Determine the [x, y] coordinate at the center of the cell enclosing the given text.  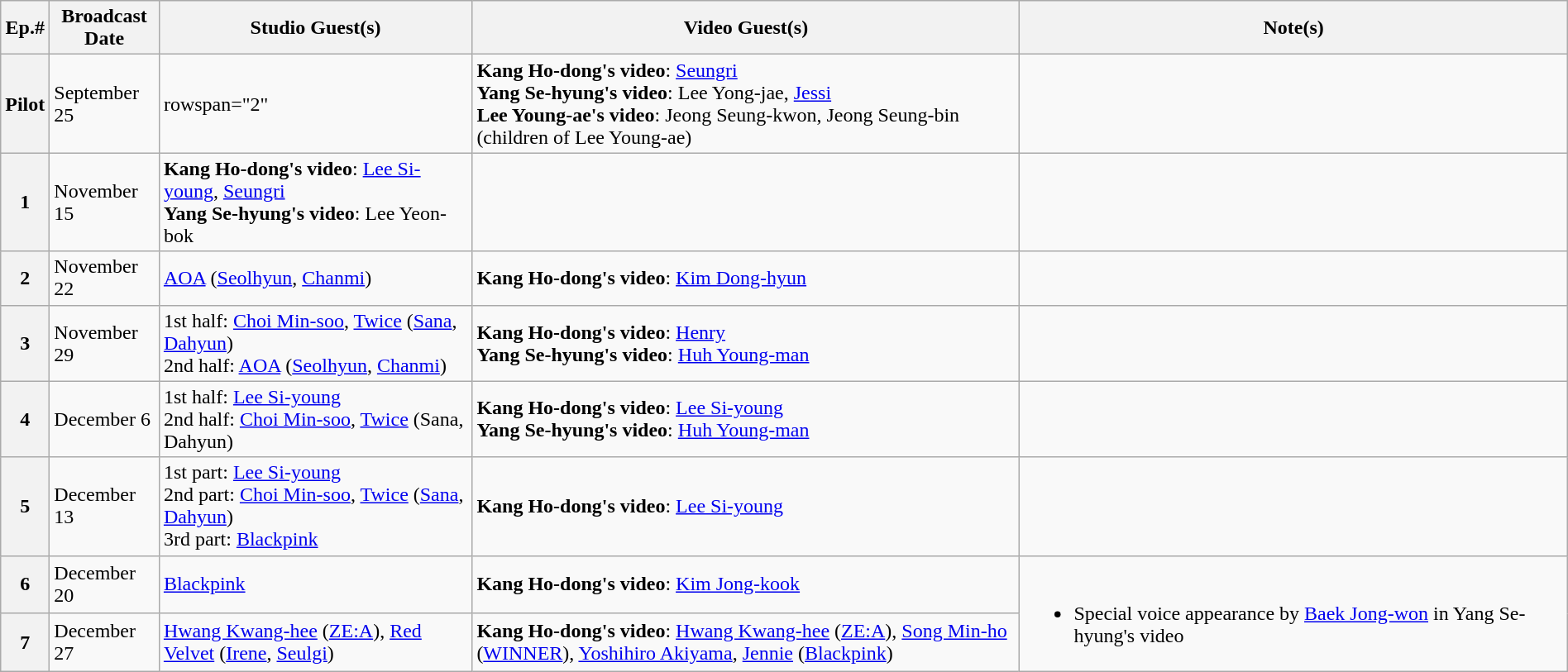
Note(s) [1293, 28]
1st half: Choi Min-soo, Twice (Sana, Dahyun)2nd half: AOA (Seolhyun, Chanmi) [315, 343]
6 [25, 584]
November 29 [104, 343]
Kang Ho-dong's video: Kim Jong-kook [746, 584]
rowspan="2" [315, 104]
Broadcast Date [104, 28]
Kang Ho-dong's video: Lee Si-youngYang Se-hyung's video: Huh Young-man [746, 419]
1st half: Lee Si-young2nd half: Choi Min-soo, Twice (Sana, Dahyun) [315, 419]
5 [25, 506]
November 15 [104, 202]
Kang Ho-dong's video: Hwang Kwang-hee (ZE:A), Song Min-ho (WINNER), Yoshihiro Akiyama, Jennie (Blackpink) [746, 642]
Ep.# [25, 28]
7 [25, 642]
Hwang Kwang-hee (ZE:A), Red Velvet (Irene, Seulgi) [315, 642]
Blackpink [315, 584]
1st part: Lee Si-young2nd part: Choi Min-soo, Twice (Sana, Dahyun)3rd part: Blackpink [315, 506]
AOA (Seolhyun, Chanmi) [315, 278]
September 25 [104, 104]
Kang Ho-dong's video: Lee Si-young, SeungriYang Se-hyung's video: Lee Yeon-bok [315, 202]
Pilot [25, 104]
December 27 [104, 642]
3 [25, 343]
December 6 [104, 419]
4 [25, 419]
Special voice appearance by Baek Jong-won in Yang Se-hyung's video [1293, 613]
December 13 [104, 506]
December 20 [104, 584]
Kang Ho-dong's video: Lee Si-young [746, 506]
Kang Ho-dong's video: Kim Dong-hyun [746, 278]
November 22 [104, 278]
2 [25, 278]
Kang Ho-dong's video: HenryYang Se-hyung's video: Huh Young-man [746, 343]
Studio Guest(s) [315, 28]
Video Guest(s) [746, 28]
1 [25, 202]
